Scan for the cell matching the given text and deliver its (x, y) coordinate at center. 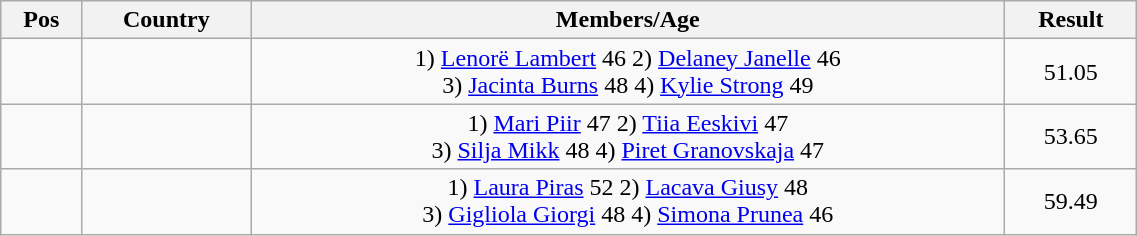
51.05 (1071, 72)
53.65 (1071, 136)
1) Laura Piras 52 2) Lacava Giusy 483) Gigliola Giorgi 48 4) Simona Prunea 46 (628, 202)
1) Lenorë Lambert 46 2) Delaney Janelle 463) Jacinta Burns 48 4) Kylie Strong 49 (628, 72)
Country (166, 20)
Members/Age (628, 20)
1) Mari Piir 47 2) Tiia Eeskivi 473) Silja Mikk 48 4) Piret Granovskaja 47 (628, 136)
Result (1071, 20)
59.49 (1071, 202)
Pos (42, 20)
